Identify which cell holds the provided text, then report its (X, Y) central coordinate. 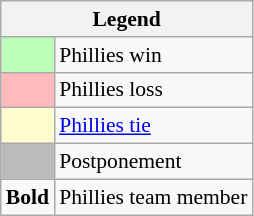
Phillies tie (153, 126)
Phillies team member (153, 197)
Postponement (153, 162)
Phillies loss (153, 90)
Phillies win (153, 55)
Legend (127, 19)
Bold (28, 197)
